For the text-containing cell, return its midpoint in [X, Y] coordinate format. 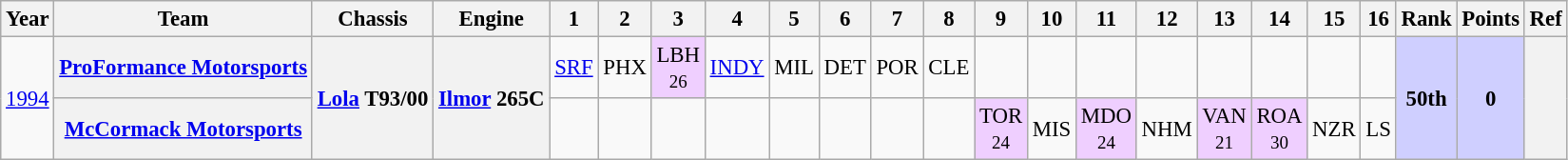
3 [678, 19]
Ref [1546, 19]
50th [1426, 99]
Lola T93/00 [373, 99]
MDO24 [1107, 130]
2 [625, 19]
11 [1107, 19]
Chassis [373, 19]
MIS [1052, 130]
POR [898, 69]
Engine [492, 19]
VAN21 [1225, 130]
Points [1491, 19]
ROA30 [1280, 130]
1 [574, 19]
Ilmor 265C [492, 99]
7 [898, 19]
6 [844, 19]
ProFormance Motorsports [183, 69]
LBH26 [678, 69]
Year [28, 19]
12 [1167, 19]
10 [1052, 19]
CLE [949, 69]
13 [1225, 19]
LS [1379, 130]
TOR24 [1001, 130]
DET [844, 69]
16 [1379, 19]
McCormack Motorsports [183, 130]
INDY [737, 69]
MIL [794, 69]
SRF [574, 69]
PHX [625, 69]
Team [183, 19]
1994 [28, 99]
Rank [1426, 19]
14 [1280, 19]
NZR [1334, 130]
15 [1334, 19]
NHM [1167, 130]
8 [949, 19]
4 [737, 19]
0 [1491, 99]
9 [1001, 19]
5 [794, 19]
